Detect which cell encompasses the target text, then output its (X, Y) center coordinate. 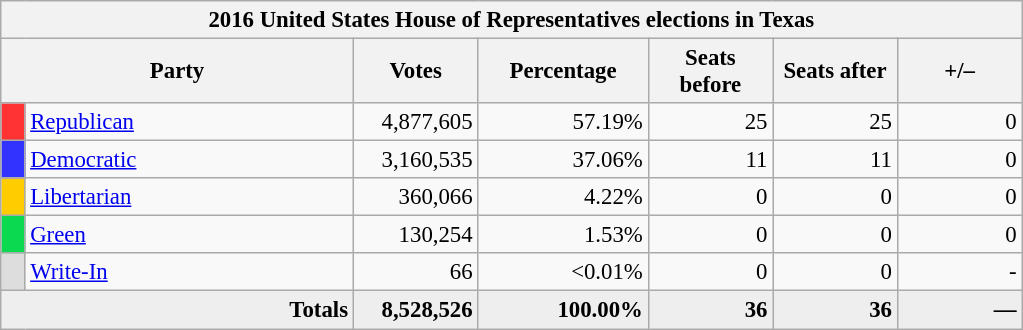
<0.01% (563, 273)
Party (178, 72)
Percentage (563, 72)
360,066 (416, 197)
4,877,605 (416, 122)
— (960, 310)
57.19% (563, 122)
Libertarian (189, 197)
1.53% (563, 235)
+/– (960, 72)
Votes (416, 72)
- (960, 273)
Totals (178, 310)
Democratic (189, 160)
3,160,535 (416, 160)
Seats before (710, 72)
37.06% (563, 160)
Write-In (189, 273)
130,254 (416, 235)
2016 United States House of Representatives elections in Texas (512, 20)
8,528,526 (416, 310)
4.22% (563, 197)
Seats after (836, 72)
Republican (189, 122)
66 (416, 273)
100.00% (563, 310)
Green (189, 235)
